Determine the [X, Y] coordinate at the center of the cell enclosing the given text.  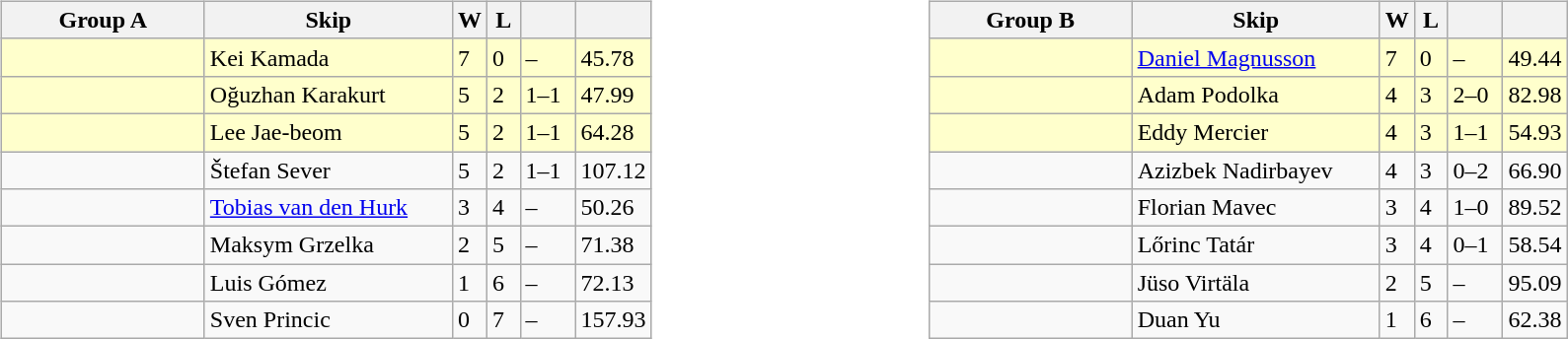
Luis Gómez [328, 283]
95.09 [1535, 283]
Tobias van den Hurk [328, 208]
157.93 [614, 320]
50.26 [614, 208]
Jüso Virtäla [1255, 283]
Adam Podolka [1255, 95]
Azizbek Nadirbayev [1255, 170]
0–2 [1475, 170]
64.28 [614, 132]
66.90 [1535, 170]
Group A [103, 20]
Oğuzhan Karakurt [328, 95]
Maksym Grzelka [328, 245]
Duan Yu [1255, 320]
1–0 [1475, 208]
107.12 [614, 170]
Sven Princic [328, 320]
Group B [1030, 20]
Florian Mavec [1255, 208]
62.38 [1535, 320]
82.98 [1535, 95]
71.38 [614, 245]
Lőrinc Tatár [1255, 245]
Daniel Magnusson [1255, 57]
47.99 [614, 95]
Štefan Sever [328, 170]
45.78 [614, 57]
0–1 [1475, 245]
54.93 [1535, 132]
58.54 [1535, 245]
Kei Kamada [328, 57]
Lee Jae-beom [328, 132]
89.52 [1535, 208]
Eddy Mercier [1255, 132]
2–0 [1475, 95]
72.13 [614, 283]
49.44 [1535, 57]
